Return (x, y) of the center of cell containing provided text 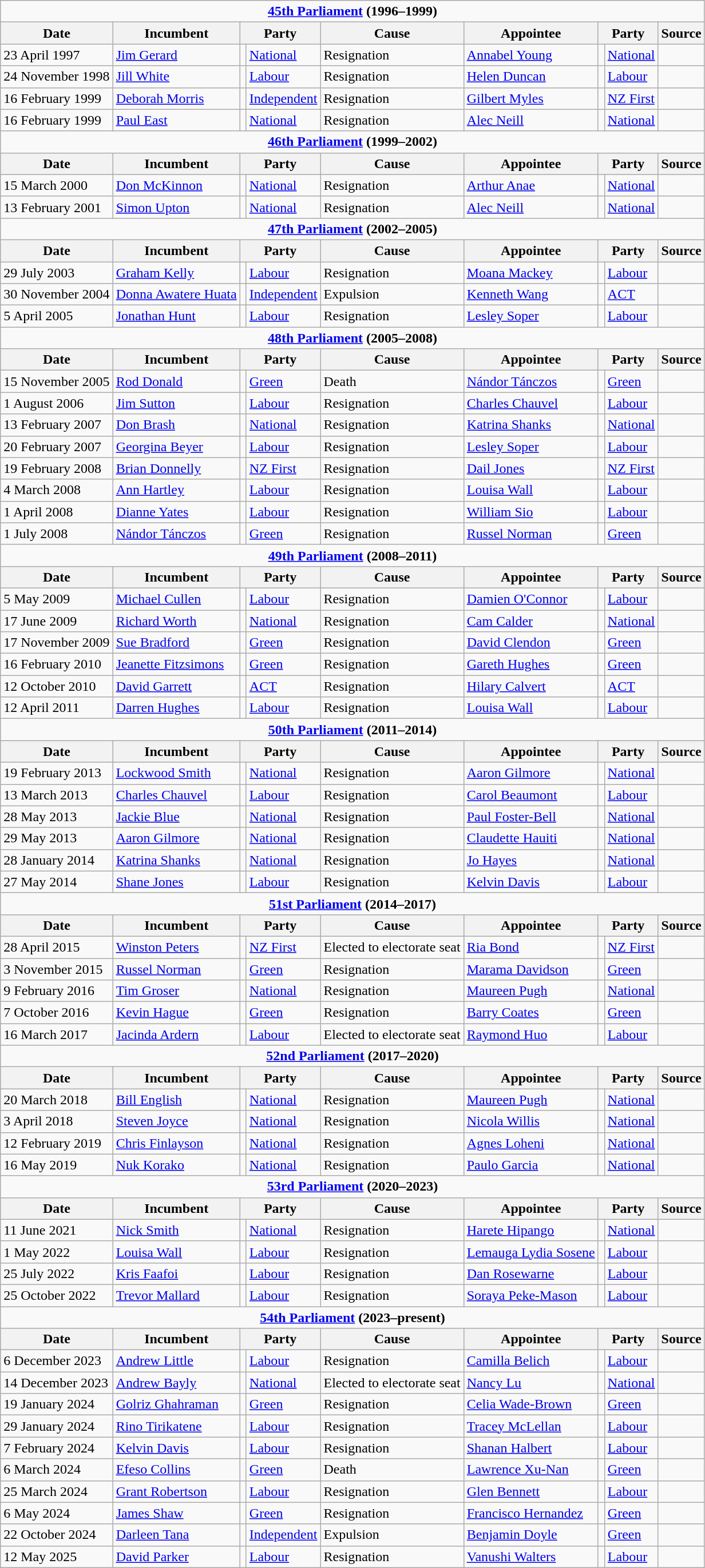
23 April 1997 (57, 55)
16 February 2010 (57, 664)
Benjamin Doyle (531, 1535)
Hilary Calvert (531, 686)
16 May 2019 (57, 1165)
Andrew Bayly (176, 1383)
Don Brash (176, 425)
22 October 2024 (57, 1535)
Nancy Lu (531, 1383)
Steven Joyce (176, 1121)
52nd Parliament (2017–2020) (352, 1056)
Kris Faafoi (176, 1273)
Darren Hughes (176, 708)
David Clendon (531, 643)
Glen Bennett (531, 1491)
29 July 2003 (57, 273)
15 November 2005 (57, 381)
Shanan Halbert (531, 1448)
Jacinda Ardern (176, 1034)
30 November 2004 (57, 295)
Andrew Little (176, 1361)
51st Parliament (2014–2017) (352, 904)
David Garrett (176, 686)
12 February 2019 (57, 1143)
1 August 2006 (57, 403)
3 April 2018 (57, 1121)
Trevor Mallard (176, 1295)
Sue Bradford (176, 643)
Donna Awatere Huata (176, 295)
Paul East (176, 120)
Camilla Belich (531, 1361)
James Shaw (176, 1513)
Jackie Blue (176, 817)
Paul Foster-Bell (531, 817)
25 March 2024 (57, 1491)
13 March 2013 (57, 795)
6 December 2023 (57, 1361)
19 February 2013 (57, 773)
Gilbert Myles (531, 98)
19 February 2008 (57, 468)
5 April 2005 (57, 316)
Don McKinnon (176, 185)
9 February 2016 (57, 991)
Winston Peters (176, 947)
28 January 2014 (57, 860)
Agnes Loheni (531, 1143)
49th Parliament (2008–2011) (352, 555)
Nuk Korako (176, 1165)
Raymond Huo (531, 1034)
24 November 1998 (57, 77)
6 May 2024 (57, 1513)
Lawrence Xu-Nan (531, 1470)
Carol Beaumont (531, 795)
5 May 2009 (57, 599)
Grant Robertson (176, 1491)
Jonathan Hunt (176, 316)
29 January 2024 (57, 1426)
Ria Bond (531, 947)
Kenneth Wang (531, 295)
15 March 2000 (57, 185)
17 November 2009 (57, 643)
13 February 2001 (57, 207)
Rino Tirikatene (176, 1426)
Gareth Hughes (531, 664)
Jim Sutton (176, 403)
Barry Coates (531, 1013)
4 March 2008 (57, 490)
Bill English (176, 1100)
17 June 2009 (57, 620)
Dan Rosewarne (531, 1273)
Lockwood Smith (176, 773)
Marama Davidson (531, 969)
Annabel Young (531, 55)
16 March 2017 (57, 1034)
12 May 2025 (57, 1557)
Soraya Peke-Mason (531, 1295)
45th Parliament (1996–1999) (352, 11)
Cam Calder (531, 620)
19 January 2024 (57, 1404)
6 March 2024 (57, 1470)
25 October 2022 (57, 1295)
Golriz Ghahraman (176, 1404)
7 October 2016 (57, 1013)
Kevin Hague (176, 1013)
54th Parliament (2023–present) (352, 1317)
12 April 2011 (57, 708)
Richard Worth (176, 620)
50th Parliament (2011–2014) (352, 730)
53rd Parliament (2020–2023) (352, 1187)
Tracey McLellan (531, 1426)
20 March 2018 (57, 1100)
Claudette Hauiti (531, 838)
3 November 2015 (57, 969)
47th Parliament (2002–2005) (352, 229)
Lemauga Lydia Sosene (531, 1252)
Nicola Willis (531, 1121)
Simon Upton (176, 207)
Jill White (176, 77)
Dail Jones (531, 468)
Nick Smith (176, 1230)
1 July 2008 (57, 534)
William Sio (531, 512)
12 October 2010 (57, 686)
Jeanette Fitzsimons (176, 664)
27 May 2014 (57, 882)
Moana Mackey (531, 273)
14 December 2023 (57, 1383)
Harete Hipango (531, 1230)
28 April 2015 (57, 947)
Francisco Hernandez (531, 1513)
Michael Cullen (176, 599)
Vanushi Walters (531, 1557)
Chris Finlayson (176, 1143)
11 June 2021 (57, 1230)
Georgina Beyer (176, 447)
Brian Donnelly (176, 468)
Shane Jones (176, 882)
46th Parliament (1999–2002) (352, 142)
29 May 2013 (57, 838)
13 February 2007 (57, 425)
1 April 2008 (57, 512)
Dianne Yates (176, 512)
Efeso Collins (176, 1470)
Damien O'Connor (531, 599)
Graham Kelly (176, 273)
1 May 2022 (57, 1252)
48th Parliament (2005–2008) (352, 338)
Ann Hartley (176, 490)
7 February 2024 (57, 1448)
David Parker (176, 1557)
Darleen Tana (176, 1535)
Tim Groser (176, 991)
Paulo Garcia (531, 1165)
25 July 2022 (57, 1273)
Helen Duncan (531, 77)
Rod Donald (176, 381)
20 February 2007 (57, 447)
Jo Hayes (531, 860)
Deborah Morris (176, 98)
Celia Wade-Brown (531, 1404)
28 May 2013 (57, 817)
Jim Gerard (176, 55)
Arthur Anae (531, 185)
